Return [x, y] of the center of cell containing provided text 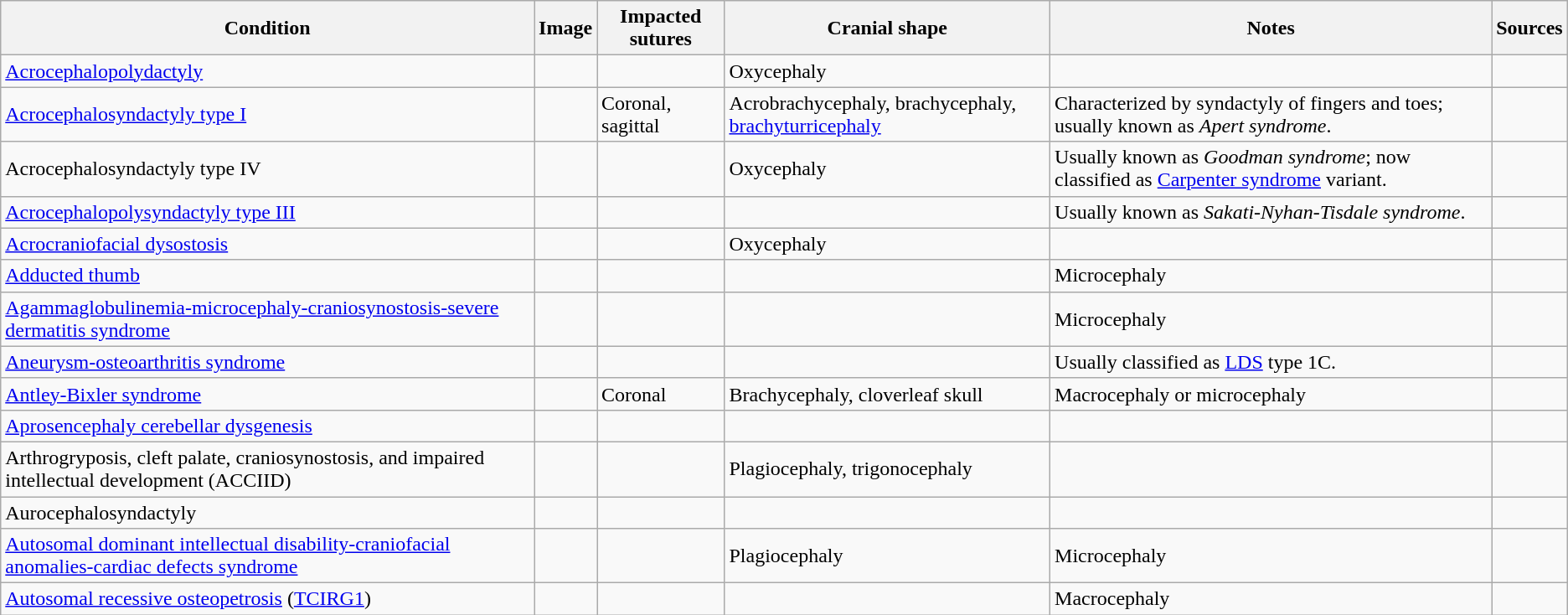
Acrocraniofacial dysostosis [268, 244]
Characterized by syndactyly of fingers and toes; usually known as Apert syndrome. [1271, 114]
Macrocephaly [1271, 599]
Brachycephaly, cloverleaf skull [888, 394]
Agammaglobulinemia-microcephaly-craniosynostosis-severe dermatitis syndrome [268, 318]
Impacted sutures [661, 28]
Arthrogryposis, cleft palate, craniosynostosis, and impaired intellectual development (ACCIID) [268, 469]
Notes [1271, 28]
Aurocephalosyndactyly [268, 512]
Acrobrachycephaly, brachycephaly, brachyturricephaly [888, 114]
Condition [268, 28]
Aprosencephaly cerebellar dysgenesis [268, 426]
Coronal [661, 394]
Usually known as Sakati-Nyhan-Tisdale syndrome. [1271, 212]
Macrocephaly or microcephaly [1271, 394]
Autosomal dominant intellectual disability-craniofacial anomalies-cardiac defects syndrome [268, 556]
Antley-Bixler syndrome [268, 394]
Plagiocephaly [888, 556]
Aneurysm-osteoarthritis syndrome [268, 362]
Usually known as Goodman syndrome; now classified as Carpenter syndrome variant. [1271, 169]
Acrocephalosyndactyly type I [268, 114]
Acrocephalosyndactyly type IV [268, 169]
Acrocephalopolydactyly [268, 71]
Image [566, 28]
Autosomal recessive osteopetrosis (TCIRG1) [268, 599]
Coronal, sagittal [661, 114]
Adducted thumb [268, 276]
Cranial shape [888, 28]
Acrocephalopolysyndactyly type III [268, 212]
Usually classified as LDS type 1C. [1271, 362]
Sources [1529, 28]
Plagiocephaly, trigonocephaly [888, 469]
